Scan for the cell matching the given text and deliver its [x, y] coordinate at center. 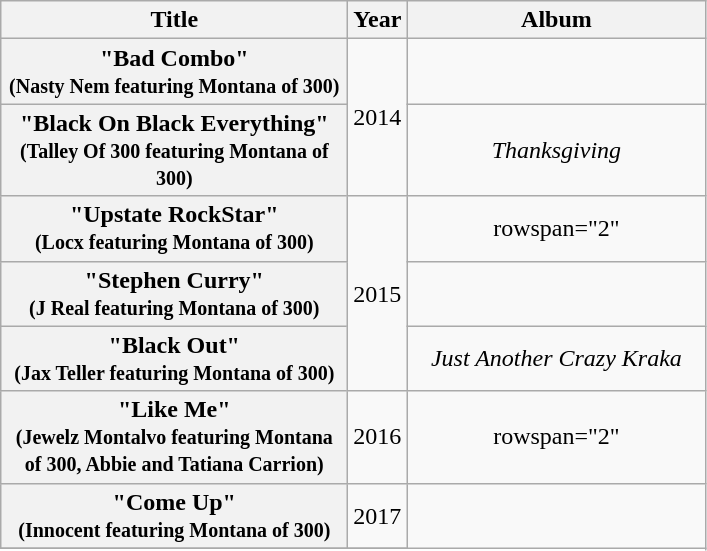
"Upstate RockStar"(Locx featuring Montana of 300) [174, 228]
Just Another Crazy Kraka [556, 358]
"Stephen Curry"(J Real featuring Montana of 300) [174, 294]
"Like Me"(Jewelz Montalvo featuring Montana of 300, Abbie and Tatiana Carrion) [174, 437]
Thanksgiving [556, 150]
2016 [378, 437]
2017 [378, 516]
Year [378, 20]
2015 [378, 294]
"Come Up"(Innocent featuring Montana of 300) [174, 516]
Album [556, 20]
"Black Out"(Jax Teller featuring Montana of 300) [174, 358]
"Black On Black Everything"(Talley Of 300 featuring Montana of 300) [174, 150]
2014 [378, 118]
Title [174, 20]
"Bad Combo"(Nasty Nem featuring Montana of 300) [174, 72]
